Identify which cell holds the provided text, then report its [x, y] central coordinate. 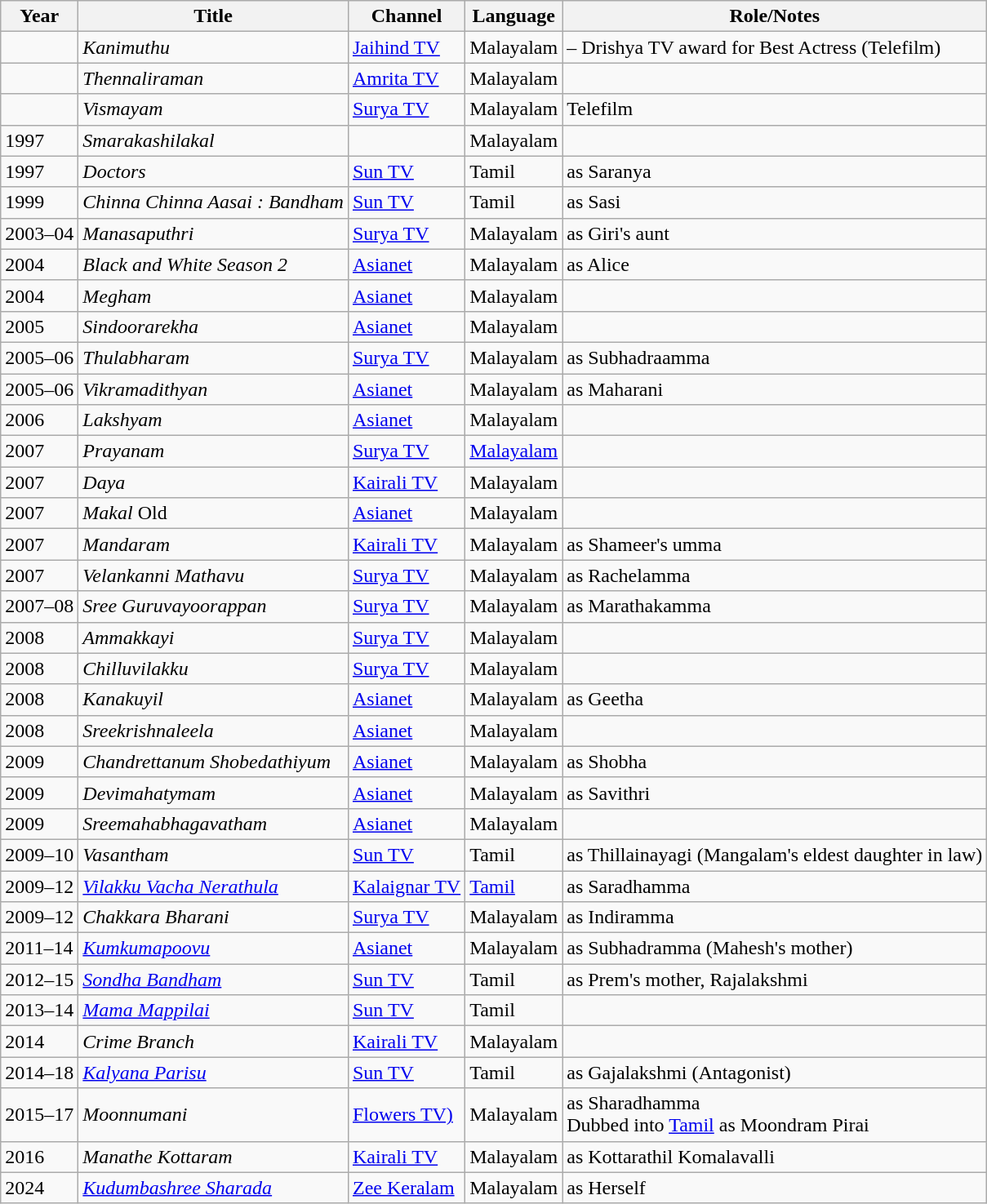
as Giri's aunt [775, 233]
Black and White Season 2 [214, 264]
as Sasi [775, 202]
Sreekrishnaleela [214, 731]
as Saradhamma [775, 886]
Doctors [214, 171]
2015–17 [39, 1115]
Devimahatymam [214, 793]
as Prem's mother, Rajalakshmi [775, 980]
Chakkara Bharani [214, 917]
Jaihind TV [407, 47]
Amrita TV [407, 78]
2005 [39, 327]
Zee Keralam [407, 1188]
Vilakku Vacha Nerathula [214, 886]
as Kottarathil Komalavalli [775, 1157]
as Shobha [775, 762]
2013–14 [39, 1011]
Lakshyam [214, 420]
as Alice [775, 264]
Telefilm [775, 109]
Megham [214, 295]
as Marathakamma [775, 606]
as Shameer's umma [775, 544]
Kumkumapoovu [214, 949]
2014 [39, 1042]
as SharadhammaDubbed into Tamil as Moondram Pirai [775, 1115]
Thennaliraman [214, 78]
Vasantham [214, 855]
as Subhadraamma [775, 358]
2014–18 [39, 1073]
as Rachelamma [775, 575]
Sreemahabhagavatham [214, 824]
Channel [407, 16]
– Drishya TV award for Best Actress (Telefilm) [775, 47]
2016 [39, 1157]
as Saranya [775, 171]
2012–15 [39, 980]
Thulabharam [214, 358]
Chinna Chinna Aasai : Bandham [214, 202]
Vismayam [214, 109]
Crime Branch [214, 1042]
Title [214, 16]
2011–14 [39, 949]
Prayanam [214, 451]
Sree Guruvayoorappan [214, 606]
Moonnumani [214, 1115]
Makal Old [214, 513]
Mandaram [214, 544]
Kanakuyil [214, 700]
as Geetha [775, 700]
as Maharani [775, 389]
Vikramadithyan [214, 389]
2009–10 [39, 855]
as Herself [775, 1188]
as Thillainayagi (Mangalam's eldest daughter in law) [775, 855]
Smarakashilakal [214, 140]
Kanimuthu [214, 47]
Kalyana Parisu [214, 1073]
1999 [39, 202]
Mama Mappilai [214, 1011]
Kalaignar TV [407, 886]
Year [39, 16]
Chilluvilakku [214, 669]
Role/Notes [775, 16]
2006 [39, 420]
Manasaputhri [214, 233]
Sondha Bandham [214, 980]
2007–08 [39, 606]
as Savithri [775, 793]
Manathe Kottaram [214, 1157]
Chandrettanum Shobedathiyum [214, 762]
as Subhadramma (Mahesh's mother) [775, 949]
2003–04 [39, 233]
as Indiramma [775, 917]
Language [514, 16]
Sindoorarekha [214, 327]
Daya [214, 482]
Flowers TV) [407, 1115]
2024 [39, 1188]
Ammakkayi [214, 638]
Kudumbashree Sharada [214, 1188]
Velankanni Mathavu [214, 575]
as Gajalakshmi (Antagonist) [775, 1073]
